Capture the cell that displays the provided text and extract its (x, y) central coordinate. 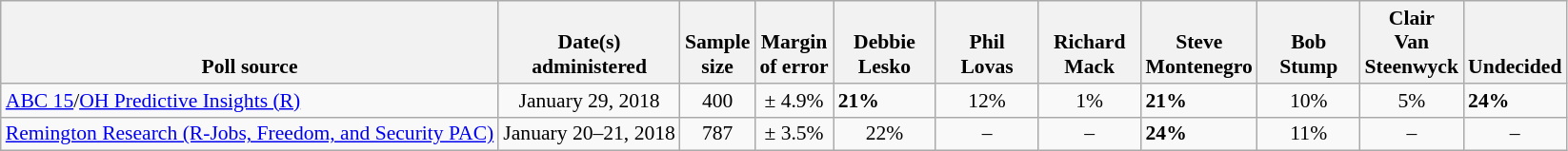
ClairVanSteenwyck (1412, 42)
12% (987, 101)
400 (717, 101)
ABC 15/OH Predictive Insights (R) (250, 101)
BobStump (1309, 42)
11% (1309, 134)
5% (1412, 101)
787 (717, 134)
Marginof error (794, 42)
Poll source (250, 42)
PhilLovas (987, 42)
Undecided (1515, 42)
Remington Research (R-Jobs, Freedom, and Security PAC) (250, 134)
DebbieLesko (885, 42)
Samplesize (717, 42)
January 20–21, 2018 (589, 134)
SteveMontenegro (1198, 42)
RichardMack (1090, 42)
± 3.5% (794, 134)
22% (885, 134)
± 4.9% (794, 101)
January 29, 2018 (589, 101)
1% (1090, 101)
Date(s)administered (589, 42)
10% (1309, 101)
